Return the [X, Y] coordinate for the center point of the cell that contains the specified text.  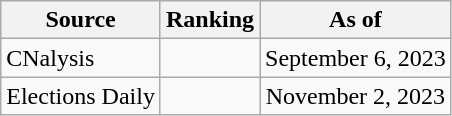
CNalysis [81, 58]
Elections Daily [81, 96]
As of [356, 20]
September 6, 2023 [356, 58]
November 2, 2023 [356, 96]
Source [81, 20]
Ranking [210, 20]
